Identify which cell holds the provided text, then report its [X, Y] central coordinate. 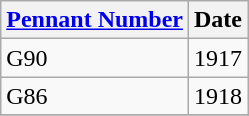
1918 [218, 96]
G86 [95, 96]
1917 [218, 58]
G90 [95, 58]
Date [218, 20]
Pennant Number [95, 20]
